Find where the given text appears and provide that cell's center as [X, Y] coordinate. 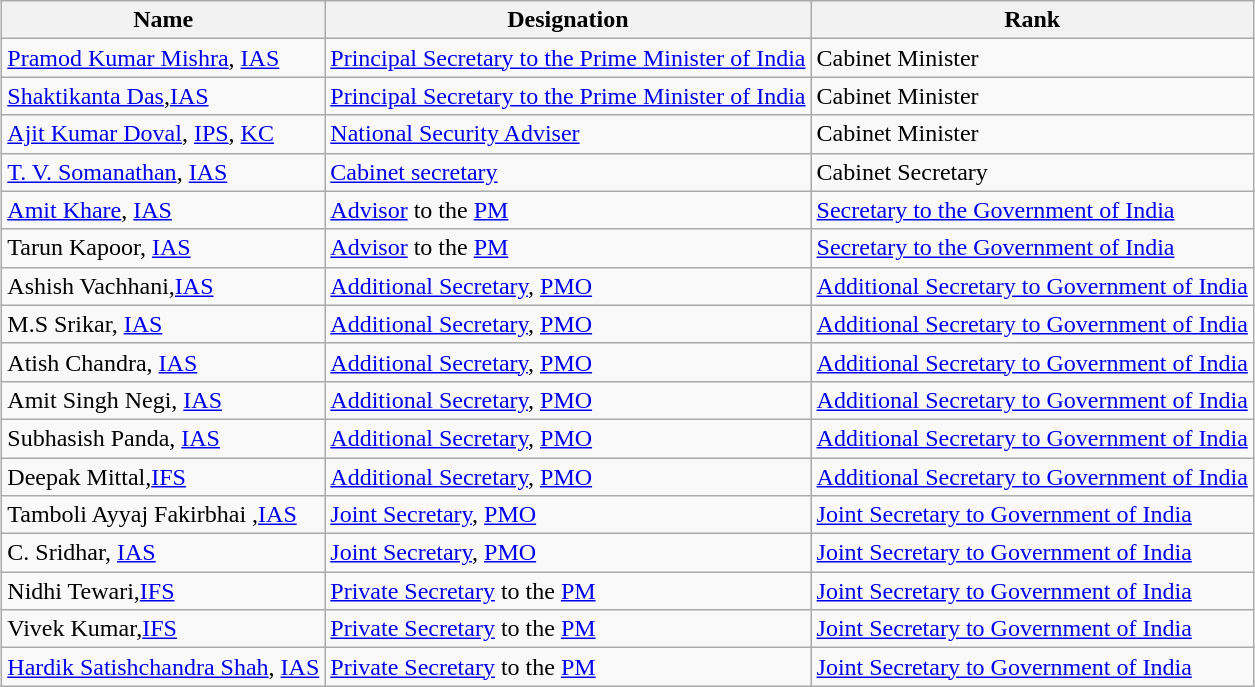
Nidhi Tewari,IFS [164, 591]
T. V. Somanathan, IAS [164, 172]
Name [164, 20]
Pramod Kumar Mishra, IAS [164, 58]
Ajit Kumar Doval, IPS, KC [164, 134]
Amit Khare, IAS [164, 210]
Atish Chandra, IAS [164, 362]
Amit Singh Negi, IAS [164, 400]
Designation [568, 20]
National Security Adviser [568, 134]
Rank [1032, 20]
Cabinet secretary [568, 172]
Hardik Satishchandra Shah, IAS [164, 667]
M.S Srikar, IAS [164, 324]
Vivek Kumar,IFS [164, 629]
Ashish Vachhani,IAS [164, 286]
Cabinet Secretary [1032, 172]
Tamboli Ayyaj Fakirbhai ,IAS [164, 515]
C. Sridhar, IAS [164, 553]
Deepak Mittal,IFS [164, 477]
Tarun Kapoor, IAS [164, 248]
Shaktikanta Das,IAS [164, 96]
Subhasish Panda, IAS [164, 438]
